Provide the (x, y) coordinate of the cell's center where the given text is located.  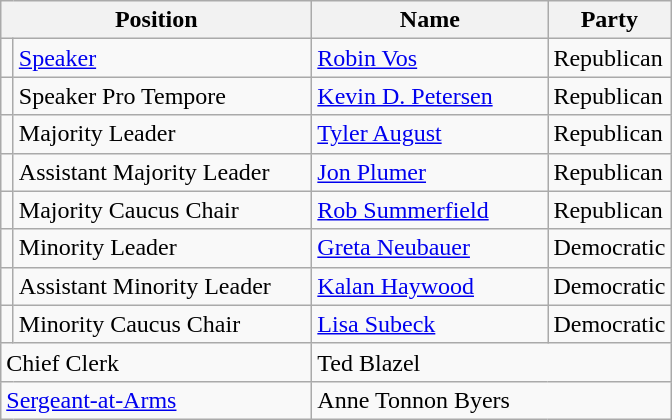
Minority Caucus Chair (162, 324)
Minority Leader (162, 248)
Jon Plumer (430, 172)
Lisa Subeck (430, 324)
Anne Tonnon Byers (492, 400)
Speaker Pro Tempore (162, 96)
Assistant Majority Leader (162, 172)
Ted Blazel (492, 362)
Rob Summerfield (430, 210)
Kalan Haywood (430, 286)
Party (610, 20)
Chief Clerk (156, 362)
Assistant Minority Leader (162, 286)
Majority Leader (162, 134)
Sergeant-at-Arms (156, 400)
Greta Neubauer (430, 248)
Kevin D. Petersen (430, 96)
Robin Vos (430, 58)
Speaker (162, 58)
Name (430, 20)
Position (156, 20)
Majority Caucus Chair (162, 210)
Tyler August (430, 134)
